For the text-containing cell, return its midpoint in [X, Y] coordinate format. 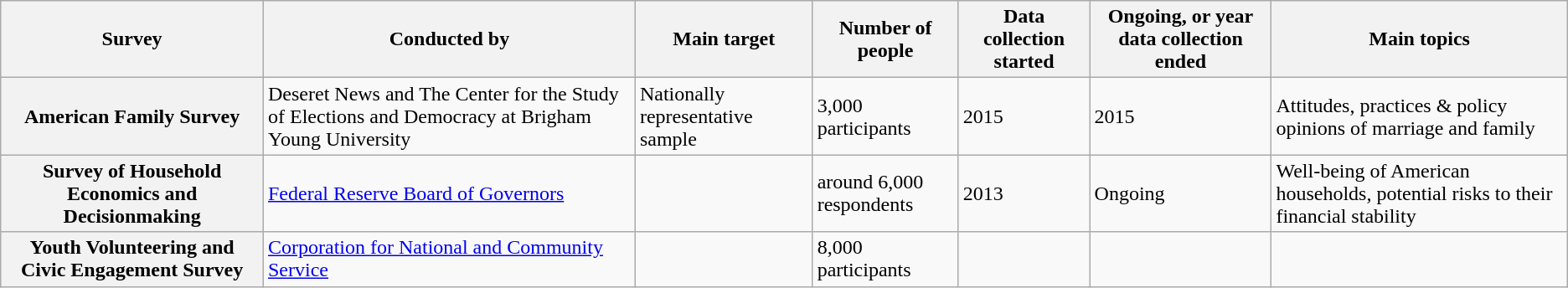
Youth Volunteering and Civic Engagement Survey [132, 260]
8,000 participants [885, 260]
around 6,000 respondents [885, 193]
2013 [1024, 193]
Main target [724, 39]
Survey of Household Economics and Decisionmaking [132, 193]
Conducted by [449, 39]
Ongoing, or year data collection ended [1181, 39]
Main topics [1419, 39]
Ongoing [1181, 193]
Survey [132, 39]
Deseret News and The Center for the Study of Elections and Democracy at Brigham Young University [449, 116]
Corporation for National and Community Service [449, 260]
Nationally representative sample [724, 116]
American Family Survey [132, 116]
Number of people [885, 39]
Federal Reserve Board of Governors [449, 193]
Well-being of American households, potential risks to their financial stability [1419, 193]
Data collection started [1024, 39]
3,000 participants [885, 116]
Attitudes, practices & policy opinions of marriage and family [1419, 116]
